Determine the [X, Y] coordinate at the center of the cell enclosing the given text.  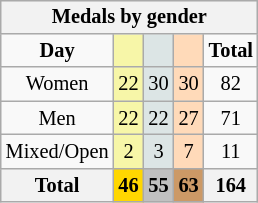
55 [159, 185]
164 [231, 185]
46 [128, 185]
Men [58, 118]
27 [189, 118]
Women [58, 84]
Mixed/Open [58, 152]
3 [159, 152]
Medals by gender [130, 17]
82 [231, 84]
71 [231, 118]
11 [231, 152]
63 [189, 185]
7 [189, 152]
2 [128, 152]
Day [58, 51]
